Output the [X, Y] coordinate of the center of the cell containing the given text.  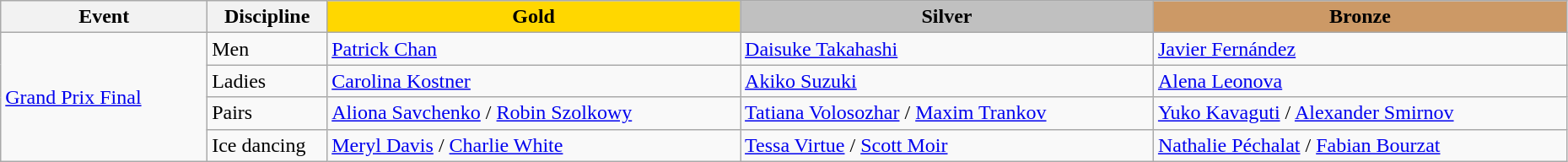
Patrick Chan [534, 49]
Event [105, 17]
Tatiana Volosozhar / Maxim Trankov [947, 113]
Pairs [267, 113]
Yuko Kavaguti / Alexander Smirnov [1360, 113]
Daisuke Takahashi [947, 49]
Bronze [1360, 17]
Aliona Savchenko / Robin Szolkowy [534, 113]
Carolina Kostner [534, 81]
Men [267, 49]
Discipline [267, 17]
Grand Prix Final [105, 97]
Ice dancing [267, 145]
Akiko Suzuki [947, 81]
Javier Fernández [1360, 49]
Tessa Virtue / Scott Moir [947, 145]
Silver [947, 17]
Gold [534, 17]
Alena Leonova [1360, 81]
Meryl Davis / Charlie White [534, 145]
Ladies [267, 81]
Nathalie Péchalat / Fabian Bourzat [1360, 145]
